From the cell containing the given text, extract its center point as [X, Y] coordinate. 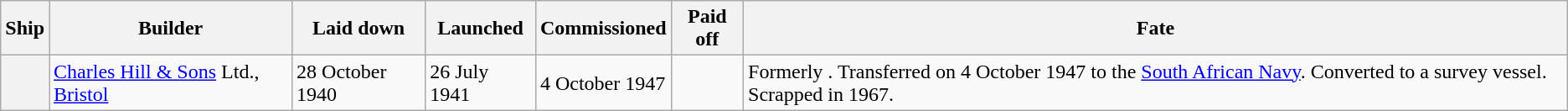
Charles Hill & Sons Ltd., Bristol [171, 82]
28 October 1940 [358, 82]
Laid down [358, 29]
Formerly . Transferred on 4 October 1947 to the South African Navy. Converted to a survey vessel. Scrapped in 1967. [1156, 82]
Builder [171, 29]
Paid off [707, 29]
26 July 1941 [481, 82]
4 October 1947 [603, 82]
Fate [1156, 29]
Ship [25, 29]
Launched [481, 29]
Commissioned [603, 29]
